Detect which cell encompasses the target text, then output its (X, Y) center coordinate. 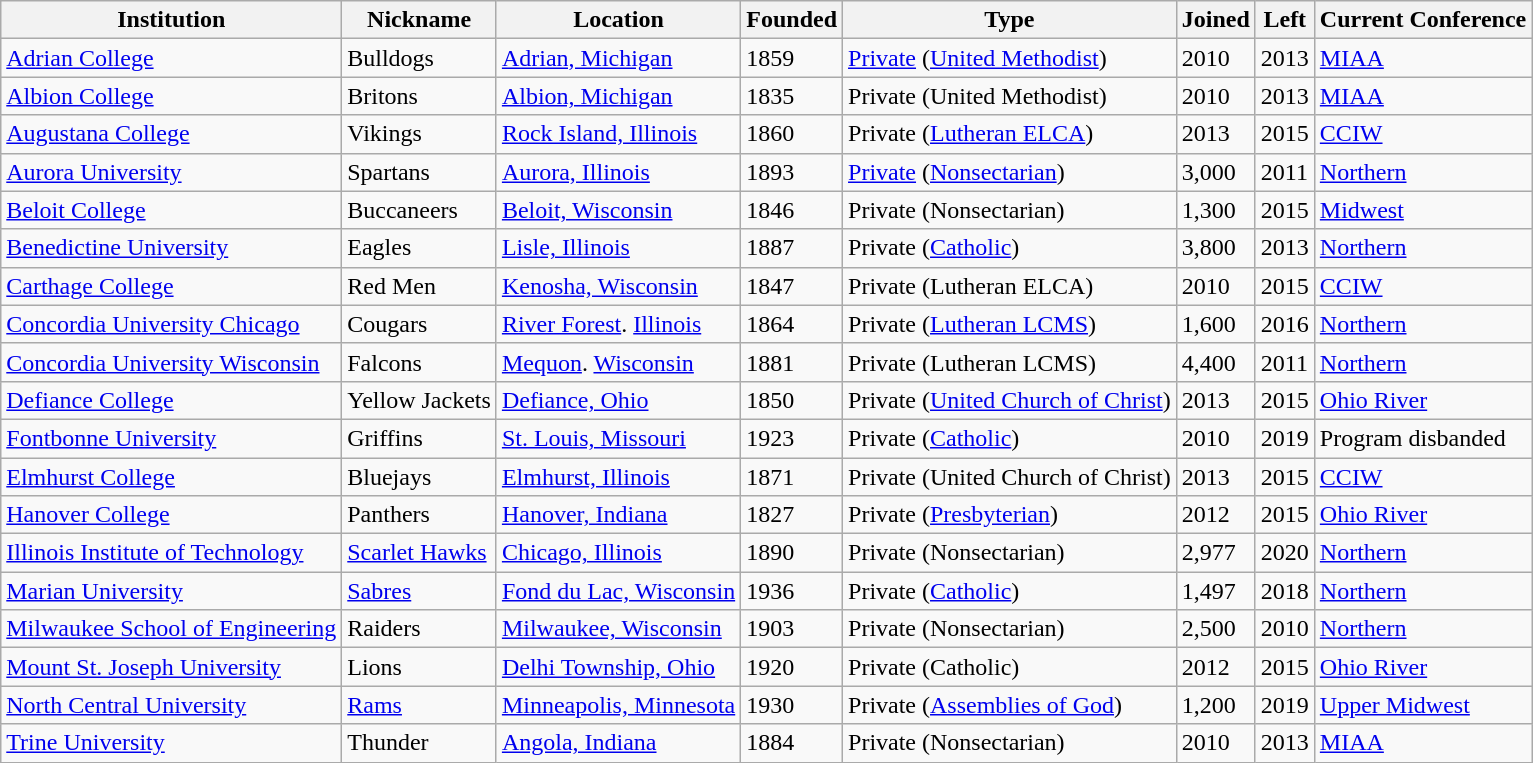
Vikings (420, 134)
Current Conference (1422, 20)
Lisle, Illinois (618, 248)
1884 (792, 743)
3,000 (1216, 172)
Angola, Indiana (618, 743)
Red Men (420, 286)
1,497 (1216, 591)
Augustana College (172, 134)
Scarlet Hawks (420, 553)
Trine University (172, 743)
Minneapolis, Minnesota (618, 705)
Eagles (420, 248)
Marian University (172, 591)
Cougars (420, 324)
Mequon. Wisconsin (618, 362)
1893 (792, 172)
1850 (792, 400)
Elmhurst College (172, 477)
Buccaneers (420, 210)
1881 (792, 362)
Yellow Jackets (420, 400)
1920 (792, 667)
Raiders (420, 629)
Fontbonne University (172, 438)
1890 (792, 553)
2,977 (1216, 553)
Britons (420, 96)
Adrian College (172, 58)
1887 (792, 248)
1864 (792, 324)
3,800 (1216, 248)
Fond du Lac, Wisconsin (618, 591)
1,600 (1216, 324)
Type (1010, 20)
1,200 (1216, 705)
Defiance College (172, 400)
Aurora, Illinois (618, 172)
St. Louis, Missouri (618, 438)
Panthers (420, 515)
1,300 (1216, 210)
Delhi Township, Ohio (618, 667)
Lions (420, 667)
1835 (792, 96)
Aurora University (172, 172)
Benedictine University (172, 248)
Founded (792, 20)
1923 (792, 438)
Joined (1216, 20)
Upper Midwest (1422, 705)
Elmhurst, Illinois (618, 477)
Location (618, 20)
Nickname (420, 20)
Private (Assemblies of God) (1010, 705)
Adrian, Michigan (618, 58)
Milwaukee School of Engineering (172, 629)
Concordia University Wisconsin (172, 362)
North Central University (172, 705)
Institution (172, 20)
1859 (792, 58)
Bluejays (420, 477)
Hanover College (172, 515)
Chicago, Illinois (618, 553)
4,400 (1216, 362)
1846 (792, 210)
Carthage College (172, 286)
2016 (1284, 324)
Rams (420, 705)
Kenosha, Wisconsin (618, 286)
1871 (792, 477)
Beloit, Wisconsin (618, 210)
Concordia University Chicago (172, 324)
2,500 (1216, 629)
1847 (792, 286)
Rock Island, Illinois (618, 134)
1827 (792, 515)
2018 (1284, 591)
1930 (792, 705)
Albion College (172, 96)
Thunder (420, 743)
Hanover, Indiana (618, 515)
Program disbanded (1422, 438)
2020 (1284, 553)
Sabres (420, 591)
Beloit College (172, 210)
Defiance, Ohio (618, 400)
Midwest (1422, 210)
1860 (792, 134)
Falcons (420, 362)
Milwaukee, Wisconsin (618, 629)
1936 (792, 591)
Illinois Institute of Technology (172, 553)
Mount St. Joseph University (172, 667)
Left (1284, 20)
Griffins (420, 438)
Albion, Michigan (618, 96)
1903 (792, 629)
Private (Presbyterian) (1010, 515)
River Forest. Illinois (618, 324)
Spartans (420, 172)
Bulldogs (420, 58)
